Provide the (X, Y) coordinate of the cell's center where the given text is located.  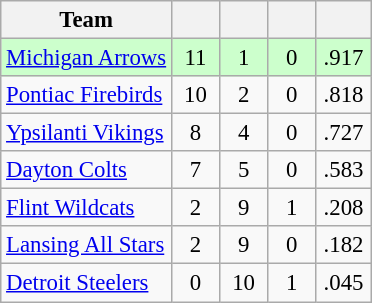
.045 (344, 283)
Detroit Steelers (86, 283)
.917 (344, 58)
11 (195, 58)
.182 (344, 245)
Ypsilanti Vikings (86, 133)
Michigan Arrows (86, 58)
Dayton Colts (86, 170)
5 (244, 170)
Lansing All Stars (86, 245)
8 (195, 133)
4 (244, 133)
Team (86, 20)
.583 (344, 170)
7 (195, 170)
.818 (344, 95)
Pontiac Firebirds (86, 95)
.208 (344, 208)
Flint Wildcats (86, 208)
.727 (344, 133)
